Locate the cell with the specified text and output its (X, Y) center coordinate. 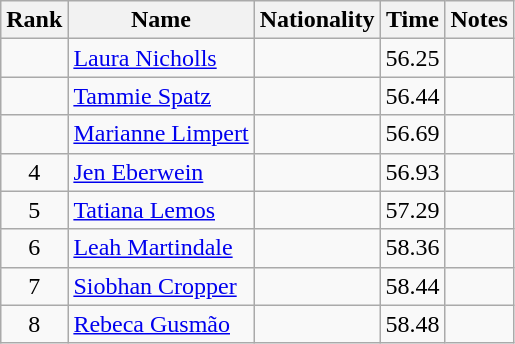
Notes (479, 20)
56.93 (412, 172)
Name (161, 20)
4 (34, 172)
7 (34, 286)
58.48 (412, 324)
Rebeca Gusmão (161, 324)
8 (34, 324)
58.44 (412, 286)
Laura Nicholls (161, 58)
Tatiana Lemos (161, 210)
Jen Eberwein (161, 172)
Marianne Limpert (161, 134)
Time (412, 20)
57.29 (412, 210)
56.44 (412, 96)
Siobhan Cropper (161, 286)
58.36 (412, 248)
Nationality (317, 20)
56.25 (412, 58)
Rank (34, 20)
Tammie Spatz (161, 96)
56.69 (412, 134)
5 (34, 210)
Leah Martindale (161, 248)
6 (34, 248)
